Pinpoint the cell where the given text exists, returning its (x, y) midpoint coordinate. 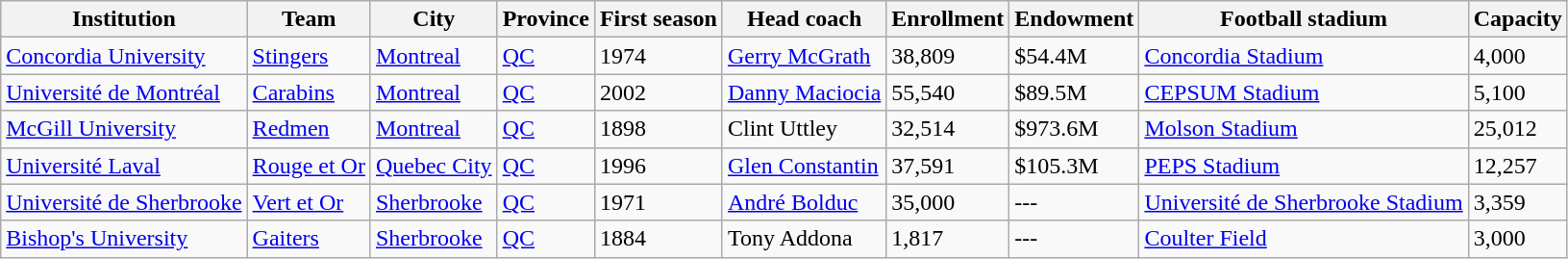
$105.3M (1075, 166)
Institution (124, 19)
Football stadium (1304, 19)
Coulter Field (1304, 239)
2002 (658, 92)
McGill University (124, 129)
32,514 (948, 129)
City (434, 19)
$89.5M (1075, 92)
3,359 (1517, 202)
Team (309, 19)
3,000 (1517, 239)
Université de Sherbrooke (124, 202)
4,000 (1517, 56)
38,809 (948, 56)
Rouge et Or (309, 166)
Concordia University (124, 56)
Endowment (1075, 19)
Université de Sherbrooke Stadium (1304, 202)
Carabins (309, 92)
12,257 (1517, 166)
Vert et Or (309, 202)
PEPS Stadium (1304, 166)
5,100 (1517, 92)
Université Laval (124, 166)
Gaiters (309, 239)
Quebec City (434, 166)
Tony Addona (804, 239)
Province (546, 19)
25,012 (1517, 129)
55,540 (948, 92)
Capacity (1517, 19)
1971 (658, 202)
$54.4M (1075, 56)
Enrollment (948, 19)
1898 (658, 129)
Université de Montréal (124, 92)
First season (658, 19)
Bishop's University (124, 239)
1974 (658, 56)
1996 (658, 166)
Clint Uttley (804, 129)
1,817 (948, 239)
Molson Stadium (1304, 129)
37,591 (948, 166)
$973.6M (1075, 129)
35,000 (948, 202)
Redmen (309, 129)
Stingers (309, 56)
Danny Maciocia (804, 92)
Concordia Stadium (1304, 56)
Glen Constantin (804, 166)
Gerry McGrath (804, 56)
André Bolduc (804, 202)
CEPSUM Stadium (1304, 92)
1884 (658, 239)
Head coach (804, 19)
